Locate the cell with the specified text and output its (X, Y) center coordinate. 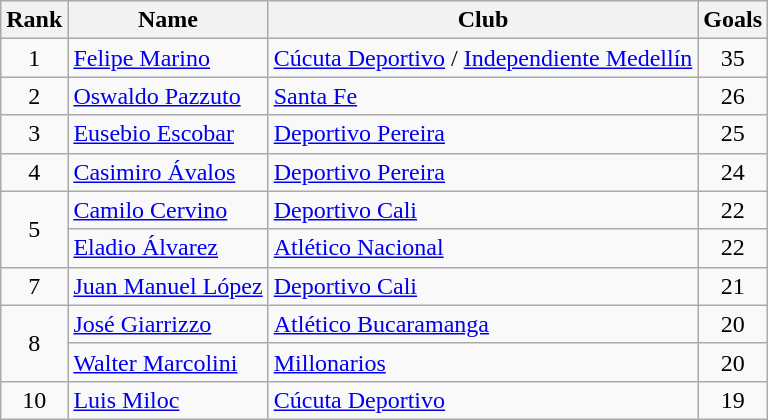
Eladio Álvarez (168, 248)
8 (34, 343)
19 (733, 400)
1 (34, 58)
Name (168, 20)
21 (733, 286)
Cúcuta Deportivo / Independiente Medellín (483, 58)
Atlético Bucaramanga (483, 324)
10 (34, 400)
24 (733, 172)
25 (733, 134)
Eusebio Escobar (168, 134)
Juan Manuel López (168, 286)
26 (733, 96)
Cúcuta Deportivo (483, 400)
35 (733, 58)
Walter Marcolini (168, 362)
4 (34, 172)
7 (34, 286)
Club (483, 20)
José Giarrizzo (168, 324)
3 (34, 134)
Luis Miloc (168, 400)
2 (34, 96)
Camilo Cervino (168, 210)
Santa Fe (483, 96)
Millonarios (483, 362)
Felipe Marino (168, 58)
Goals (733, 20)
Casimiro Ávalos (168, 172)
Rank (34, 20)
Atlético Nacional (483, 248)
Oswaldo Pazzuto (168, 96)
5 (34, 229)
